Return the (x, y) coordinate for the center point of the cell that contains the specified text.  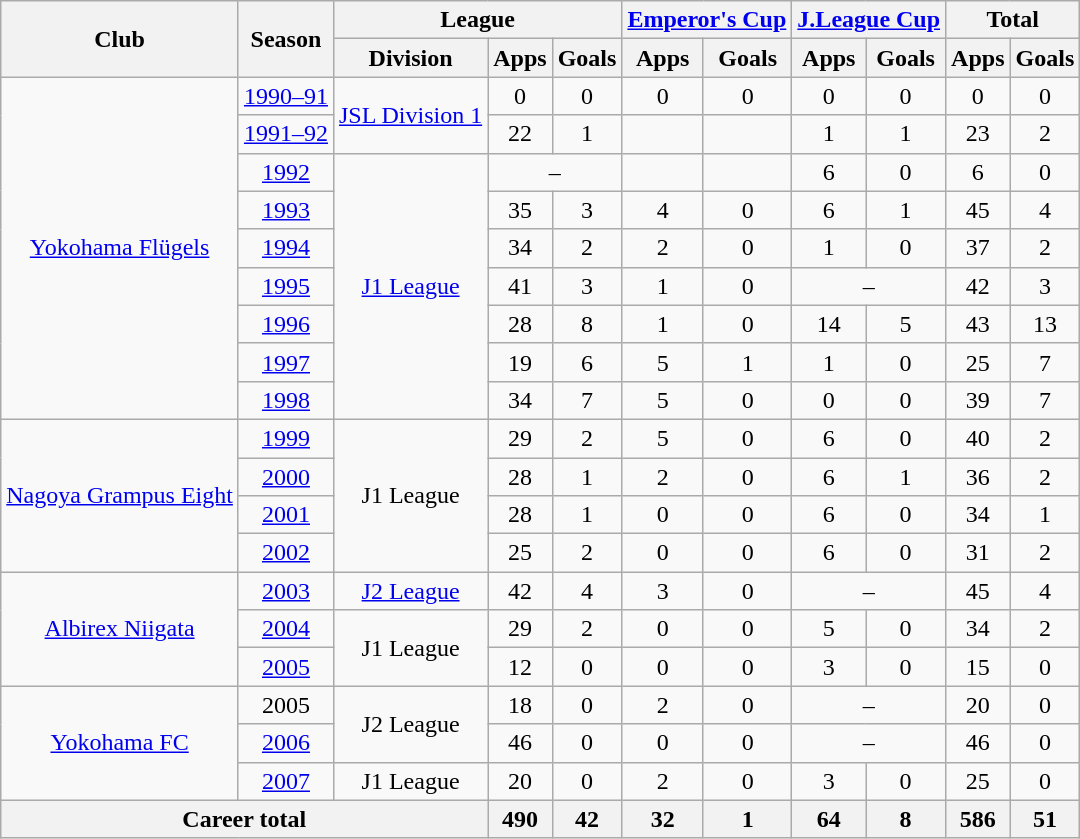
19 (520, 362)
2007 (286, 781)
1996 (286, 324)
31 (978, 553)
JSL Division 1 (410, 115)
1998 (286, 400)
2001 (286, 515)
1995 (286, 286)
1993 (286, 210)
51 (1045, 819)
Career total (244, 819)
1997 (286, 362)
12 (520, 667)
1999 (286, 438)
2006 (286, 743)
13 (1045, 324)
2004 (286, 629)
490 (520, 819)
35 (520, 210)
1994 (286, 248)
Yokohama FC (120, 743)
2002 (286, 553)
Yokohama Flügels (120, 248)
22 (520, 134)
40 (978, 438)
18 (520, 705)
23 (978, 134)
15 (978, 667)
41 (520, 286)
1991–92 (286, 134)
14 (829, 324)
J.League Cup (869, 20)
2003 (286, 591)
Nagoya Grampus Eight (120, 495)
Club (120, 39)
1990–91 (286, 96)
League (477, 20)
586 (978, 819)
43 (978, 324)
32 (663, 819)
64 (829, 819)
39 (978, 400)
Albirex Niigata (120, 629)
Emperor's Cup (707, 20)
2000 (286, 477)
Division (410, 58)
37 (978, 248)
Season (286, 39)
36 (978, 477)
Total (1013, 20)
1992 (286, 172)
